From the cell containing the given text, extract its center point as [x, y] coordinate. 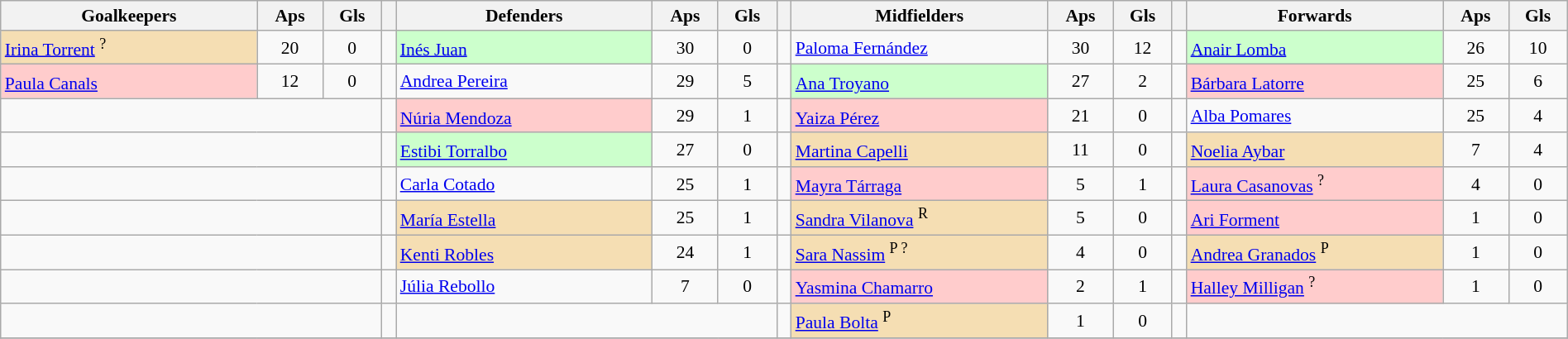
Halley Milligan ? [1315, 286]
Alba Pomares [1315, 116]
26 [1475, 48]
Mayra Tárraga [920, 184]
Andrea Pereira [524, 81]
6 [1538, 81]
Júlia Rebollo [524, 286]
Sandra Vilanova R [920, 218]
Martina Capelli [920, 150]
Ari Forment [1315, 218]
María Estella [524, 218]
24 [685, 253]
Estibi Torralbo [524, 150]
20 [289, 48]
Paula Bolta P [920, 321]
Noelia Aybar [1315, 150]
Laura Casanovas ? [1315, 184]
Yaiza Pérez [920, 116]
Paula Canals [129, 81]
Núria Mendoza [524, 116]
Andrea Granados P [1315, 253]
Ana Troyano [920, 81]
Sara Nassim P ? [920, 253]
21 [1080, 116]
11 [1080, 150]
Kenti Robles [524, 253]
10 [1538, 48]
Midfielders [920, 16]
Bárbara Latorre [1315, 81]
Yasmina Chamarro [920, 286]
Inés Juan [524, 48]
Anair Lomba [1315, 48]
Irina Torrent ? [129, 48]
Forwards [1315, 16]
Defenders [524, 16]
Carla Cotado [524, 184]
Goalkeepers [129, 16]
Paloma Fernández [920, 48]
